Provide the [x, y] coordinate of the cell's center where the given text is located.  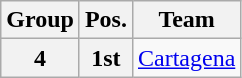
Group [40, 20]
Cartagena [186, 58]
1st [106, 58]
Team [186, 20]
4 [40, 58]
Pos. [106, 20]
